Identify which cell holds the provided text, then report its (X, Y) central coordinate. 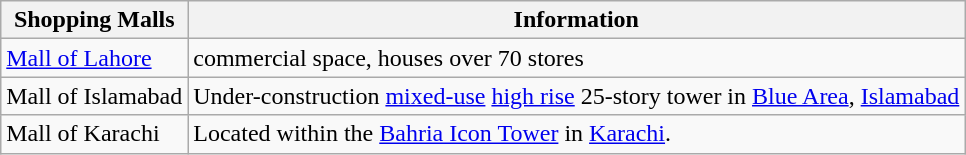
commercial space, houses over 70 stores (576, 58)
Under-construction mixed-use high rise 25-story tower in Blue Area, Islamabad (576, 96)
Mall of Karachi (94, 134)
Mall of Lahore (94, 58)
Information (576, 20)
Mall of Islamabad (94, 96)
Located within the Bahria Icon Tower in Karachi. (576, 134)
Shopping Malls (94, 20)
